Scan for the cell matching the given text and deliver its [X, Y] coordinate at center. 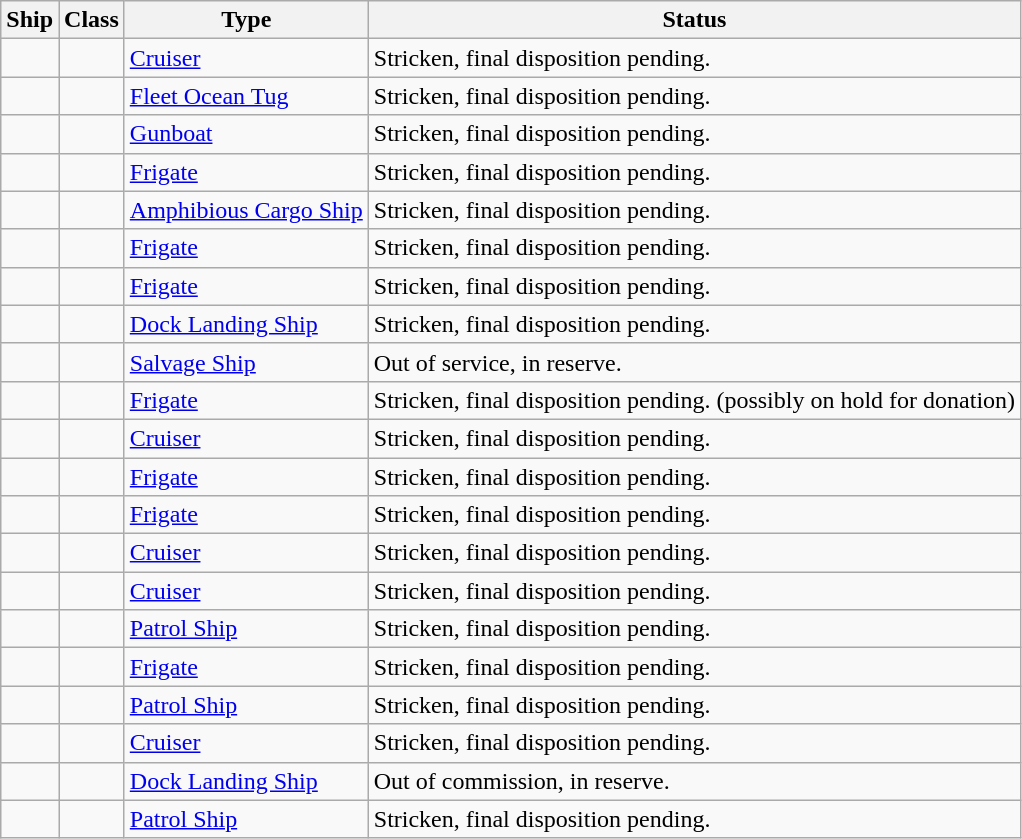
Amphibious Cargo Ship [246, 210]
Out of service, in reserve. [694, 362]
Gunboat [246, 134]
Ship [30, 20]
Status [694, 20]
Out of commission, in reserve. [694, 781]
Fleet Ocean Tug [246, 96]
Class [92, 20]
Salvage Ship [246, 362]
Type [246, 20]
Stricken, final disposition pending. (possibly on hold for donation) [694, 400]
